Detect which cell encompasses the target text, then output its [x, y] center coordinate. 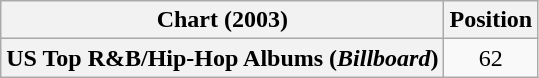
Chart (2003) [222, 20]
62 [491, 58]
US Top R&B/Hip-Hop Albums (Billboard) [222, 58]
Position [491, 20]
